Capture the cell that displays the provided text and extract its [X, Y] central coordinate. 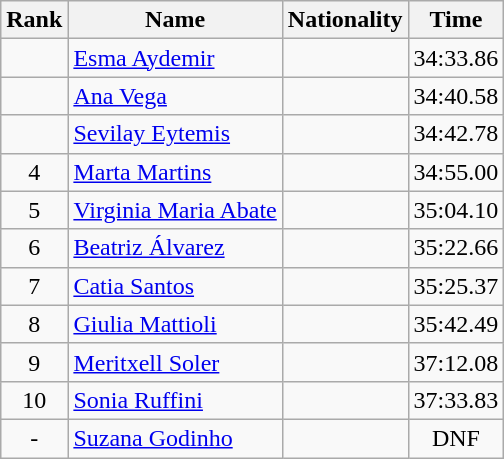
Giulia Mattioli [175, 324]
35:22.66 [456, 248]
37:12.08 [456, 362]
Name [175, 20]
Virginia Maria Abate [175, 210]
35:42.49 [456, 324]
- [34, 438]
10 [34, 400]
7 [34, 286]
8 [34, 324]
Nationality [345, 20]
37:33.83 [456, 400]
34:55.00 [456, 172]
35:25.37 [456, 286]
9 [34, 362]
Marta Martins [175, 172]
Rank [34, 20]
DNF [456, 438]
4 [34, 172]
Catia Santos [175, 286]
Sevilay Eytemis [175, 134]
Beatriz Álvarez [175, 248]
5 [34, 210]
Esma Aydemir [175, 58]
Meritxell Soler [175, 362]
6 [34, 248]
Suzana Godinho [175, 438]
34:40.58 [456, 96]
34:42.78 [456, 134]
Time [456, 20]
Sonia Ruffini [175, 400]
34:33.86 [456, 58]
35:04.10 [456, 210]
Ana Vega [175, 96]
